Pinpoint the cell where the given text exists, returning its (x, y) midpoint coordinate. 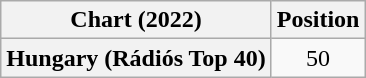
50 (318, 58)
Position (318, 20)
Chart (2022) (136, 20)
Hungary (Rádiós Top 40) (136, 58)
